Output the (X, Y) coordinate of the center of the cell containing the given text.  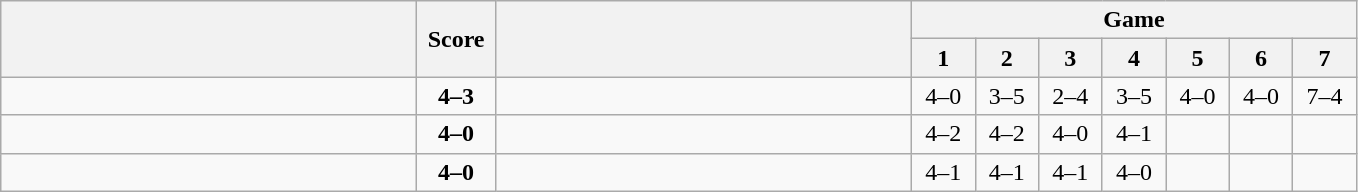
7–4 (1325, 96)
2–4 (1071, 96)
Score (456, 39)
3 (1071, 58)
4–3 (456, 96)
5 (1198, 58)
6 (1261, 58)
2 (1007, 58)
7 (1325, 58)
Game (1134, 20)
4 (1134, 58)
1 (943, 58)
